Find where the given text appears and provide that cell's center as [X, Y] coordinate. 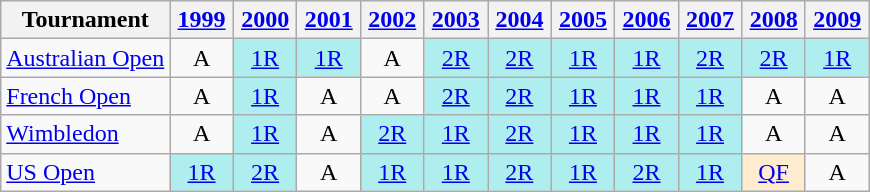
2001 [329, 20]
2004 [520, 20]
QF [774, 172]
2008 [774, 20]
2006 [647, 20]
2005 [583, 20]
2003 [456, 20]
2000 [265, 20]
Wimbledon [86, 134]
Australian Open [86, 58]
French Open [86, 96]
2009 [837, 20]
2002 [392, 20]
US Open [86, 172]
2007 [710, 20]
1999 [202, 20]
Tournament [86, 20]
